Scan for the cell matching the given text and deliver its (x, y) coordinate at center. 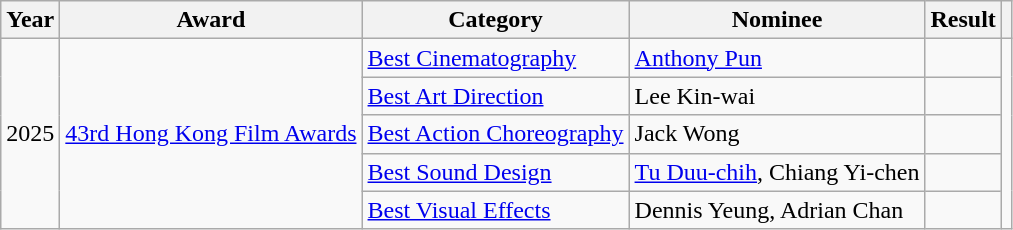
2025 (30, 134)
Tu Duu-chih, Chiang Yi-chen (777, 172)
Best Action Choreography (496, 134)
Award (211, 20)
Anthony Pun (777, 58)
Category (496, 20)
Jack Wong (777, 134)
Lee Kin-wai (777, 96)
Best Sound Design (496, 172)
Dennis Yeung, Adrian Chan (777, 210)
Result (963, 20)
Best Visual Effects (496, 210)
43rd Hong Kong Film Awards (211, 134)
Best Art Direction (496, 96)
Best Cinematography (496, 58)
Year (30, 20)
Nominee (777, 20)
